Find where the given text appears and provide that cell's center as [x, y] coordinate. 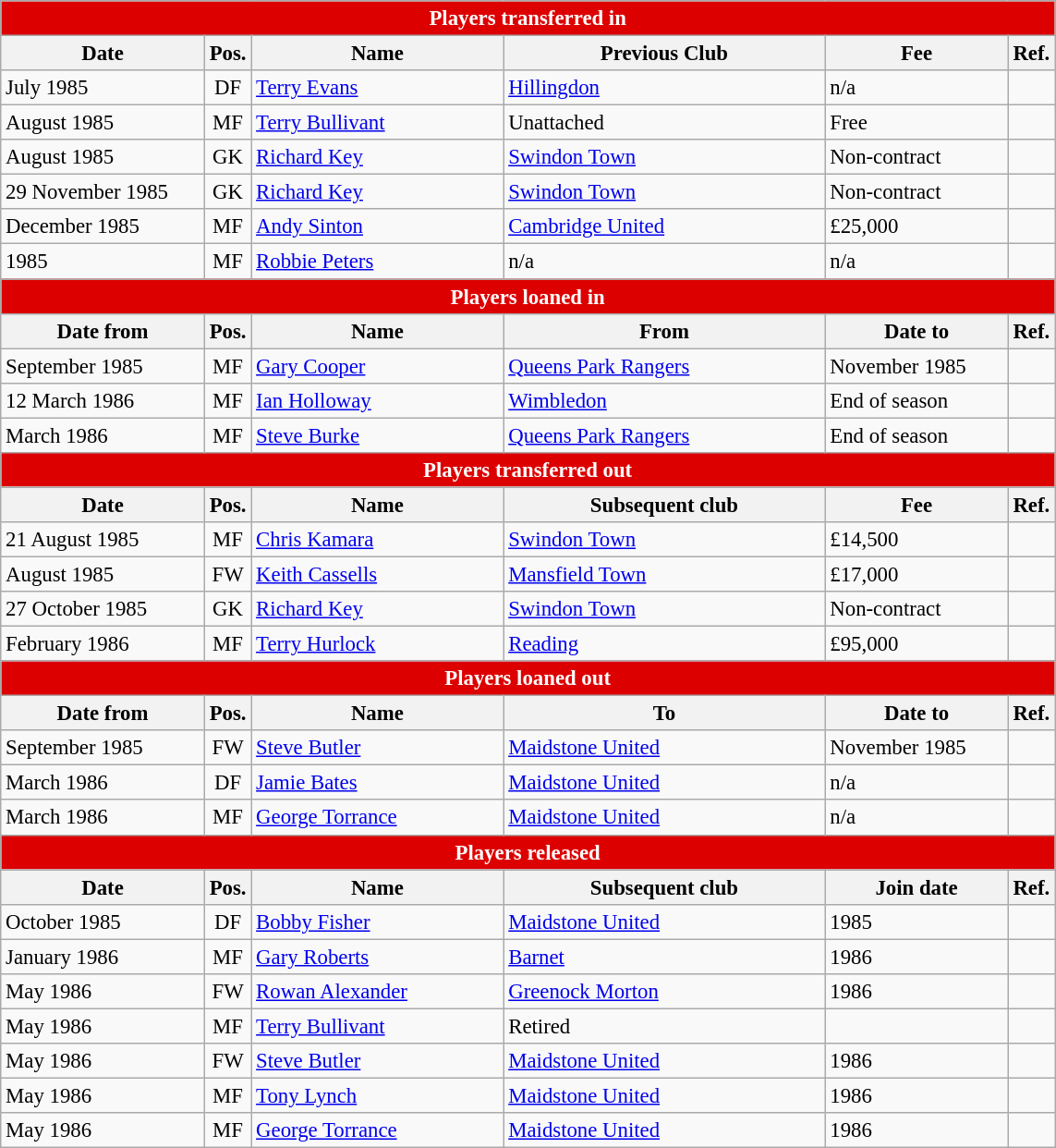
To [664, 714]
Hillingdon [664, 88]
21 August 1985 [103, 540]
27 October 1985 [103, 609]
Wimbledon [664, 400]
Players loaned in [528, 297]
Rowan Alexander [377, 992]
£25,000 [916, 226]
Keith Cassells [377, 574]
December 1985 [103, 226]
Terry Hurlock [377, 644]
29 November 1985 [103, 192]
£17,000 [916, 574]
Mansfield Town [664, 574]
Terry Evans [377, 88]
12 March 1986 [103, 400]
Andy Sinton [377, 226]
Cambridge United [664, 226]
Unattached [664, 123]
Players loaned out [528, 678]
Players transferred out [528, 470]
£14,500 [916, 540]
Steve Burke [377, 435]
Free [916, 123]
From [664, 331]
Players released [528, 852]
Greenock Morton [664, 992]
Tony Lynch [377, 1095]
February 1986 [103, 644]
Players transferred in [528, 18]
Gary Cooper [377, 366]
Join date [916, 887]
Robbie Peters [377, 262]
Previous Club [664, 54]
Retired [664, 1026]
October 1985 [103, 922]
Chris Kamara [377, 540]
£95,000 [916, 644]
January 1986 [103, 957]
Reading [664, 644]
Gary Roberts [377, 957]
Ian Holloway [377, 400]
July 1985 [103, 88]
Bobby Fisher [377, 922]
Barnet [664, 957]
Jamie Bates [377, 783]
